Capture the cell that displays the provided text and extract its [x, y] central coordinate. 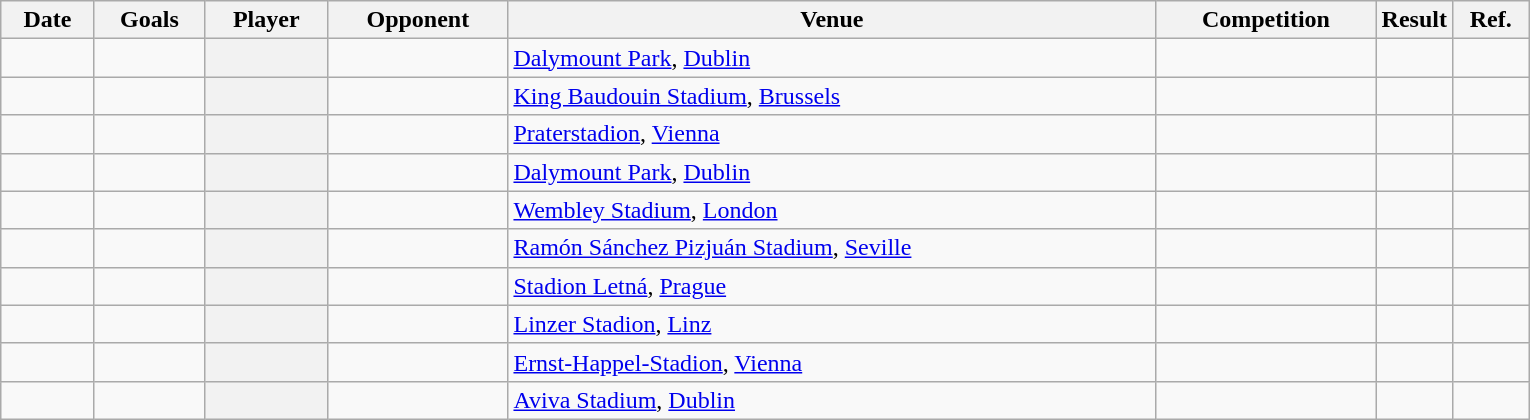
Venue [832, 20]
Aviva Stadium, Dublin [832, 400]
Stadion Letná, Prague [832, 286]
Ramón Sánchez Pizjuán Stadium, Seville [832, 248]
Result [1414, 20]
Praterstadion, Vienna [832, 134]
Wembley Stadium, London [832, 210]
Ernst-Happel-Stadion, Vienna [832, 362]
Date [48, 20]
Ref. [1490, 20]
Linzer Stadion, Linz [832, 324]
King Baudouin Stadium, Brussels [832, 96]
Competition [1266, 20]
Opponent [418, 20]
Player [266, 20]
Goals [149, 20]
